Detect which cell encompasses the target text, then output its (X, Y) center coordinate. 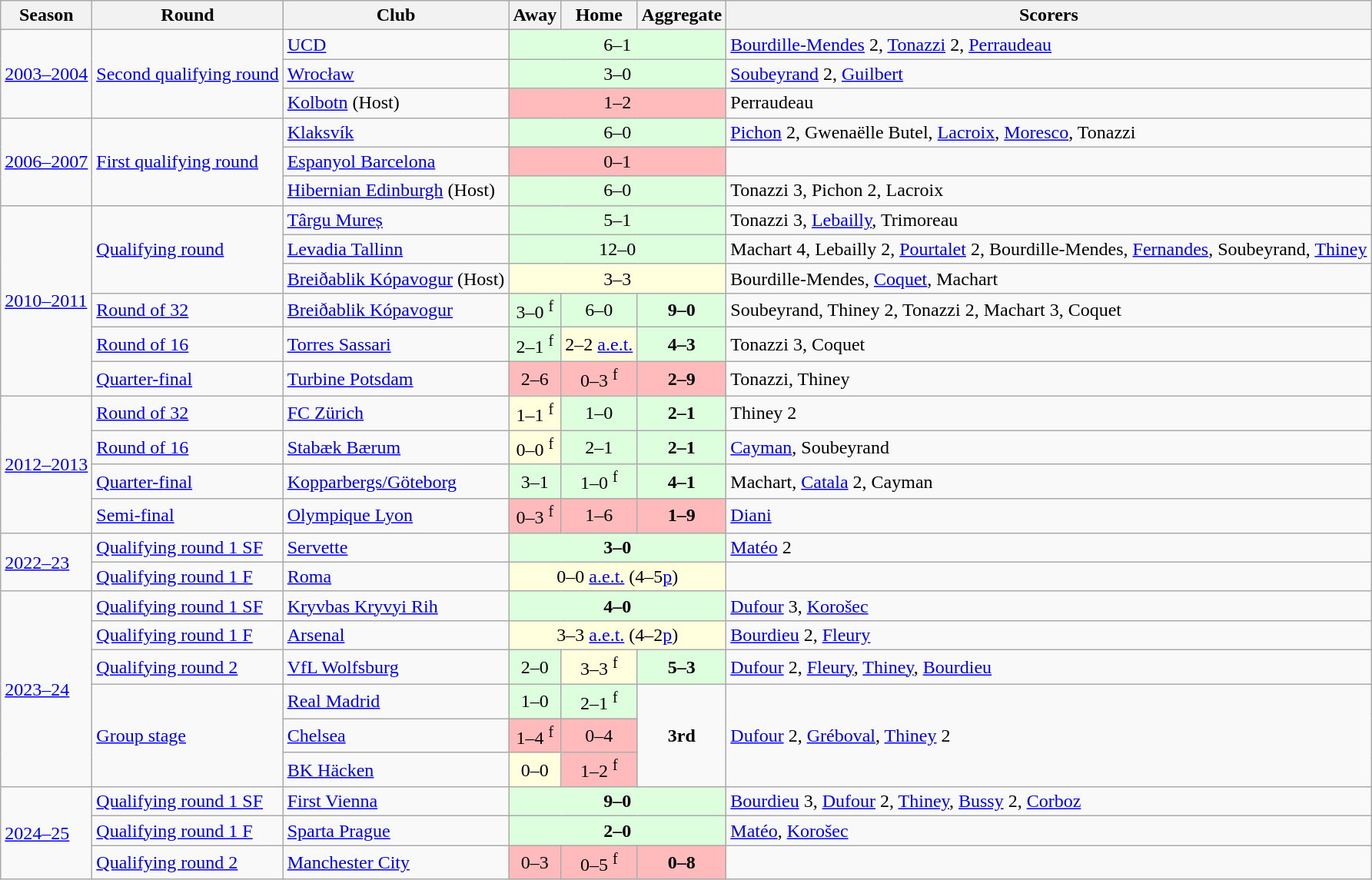
Second qualifying round (188, 74)
0–0 (535, 770)
3–3 (618, 278)
Group stage (188, 736)
0–0 a.e.t. (4–5p) (618, 576)
0–4 (600, 736)
Stabæk Bærum (396, 447)
Turbine Potsdam (396, 378)
2012–2013 (46, 464)
0–0 f (535, 447)
Roma (396, 576)
1–9 (682, 516)
Dufour 2, Gréboval, Thiney 2 (1048, 736)
3rd (682, 736)
Torres Sassari (396, 344)
First Vienna (396, 802)
5–1 (618, 220)
Soubeyrand, Thiney 2, Tonazzi 2, Machart 3, Coquet (1048, 310)
Cayman, Soubeyrand (1048, 447)
UCD (396, 45)
Qualifying round (188, 249)
3–3 a.e.t. (4–2p) (618, 635)
Machart 4, Lebailly 2, Pourtalet 2, Bourdille-Mendes, Fernandes, Soubeyrand, Thiney (1048, 249)
Soubeyrand 2, Guilbert (1048, 74)
4–3 (682, 344)
3–3 f (600, 667)
FC Zürich (396, 413)
0–8 (682, 862)
Matéo 2 (1048, 547)
Round (188, 15)
Olympique Lyon (396, 516)
Bourdille-Mendes 2, Tonazzi 2, Perraudeau (1048, 45)
1–6 (600, 516)
VfL Wolfsburg (396, 667)
12–0 (618, 249)
Home (600, 15)
3–0 f (535, 310)
1–2 f (600, 770)
Dufour 3, Korošec (1048, 606)
Tonazzi, Thiney (1048, 378)
Thiney 2 (1048, 413)
4–0 (618, 606)
2010–2011 (46, 301)
5–3 (682, 667)
Kryvbas Kryvyi Rih (396, 606)
Wrocław (396, 74)
Real Madrid (396, 701)
1–1 f (535, 413)
Arsenal (396, 635)
Bourdieu 3, Dufour 2, Thiney, Bussy 2, Corboz (1048, 802)
Club (396, 15)
Bourdieu 2, Fleury (1048, 635)
Pichon 2, Gwenaëlle Butel, Lacroix, Moresco, Tonazzi (1048, 132)
0–3 (535, 862)
Kolbotn (Host) (396, 103)
Aggregate (682, 15)
First qualifying round (188, 161)
Servette (396, 547)
Breiðablik Kópavogur (Host) (396, 278)
Diani (1048, 516)
2024–25 (46, 833)
2003–2004 (46, 74)
Perraudeau (1048, 103)
BK Häcken (396, 770)
Manchester City (396, 862)
0–1 (618, 161)
Espanyol Barcelona (396, 161)
0–5 f (600, 862)
2–2 a.e.t. (600, 344)
6–1 (618, 45)
Away (535, 15)
3–1 (535, 481)
Dufour 2, Fleury, Thiney, Bourdieu (1048, 667)
Sparta Prague (396, 831)
2022–23 (46, 562)
2–9 (682, 378)
2–6 (535, 378)
Semi-final (188, 516)
Scorers (1048, 15)
Chelsea (396, 736)
Klaksvík (396, 132)
Matéo, Korošec (1048, 831)
Season (46, 15)
2023–24 (46, 689)
Tonazzi 3, Coquet (1048, 344)
Levadia Tallinn (396, 249)
2006–2007 (46, 161)
Kopparbergs/Göteborg (396, 481)
Hibernian Edinburgh (Host) (396, 191)
Bourdille-Mendes, Coquet, Machart (1048, 278)
1–0 f (600, 481)
1–4 f (535, 736)
Tonazzi 3, Lebailly, Trimoreau (1048, 220)
Târgu Mureș (396, 220)
1–2 (618, 103)
Breiðablik Kópavogur (396, 310)
4–1 (682, 481)
Tonazzi 3, Pichon 2, Lacroix (1048, 191)
Machart, Catala 2, Cayman (1048, 481)
